Output the [x, y] coordinate of the center of the cell containing the given text.  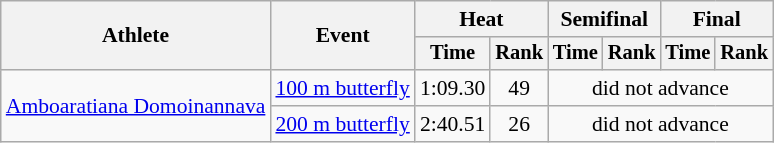
Heat [482, 19]
49 [519, 88]
2:40.51 [452, 124]
1:09.30 [452, 88]
Final [716, 19]
100 m butterfly [342, 88]
Amboaratiana Domoinannava [136, 106]
200 m butterfly [342, 124]
Semifinal [604, 19]
Event [342, 36]
26 [519, 124]
Athlete [136, 36]
